From the cell containing the given text, extract its center point as [x, y] coordinate. 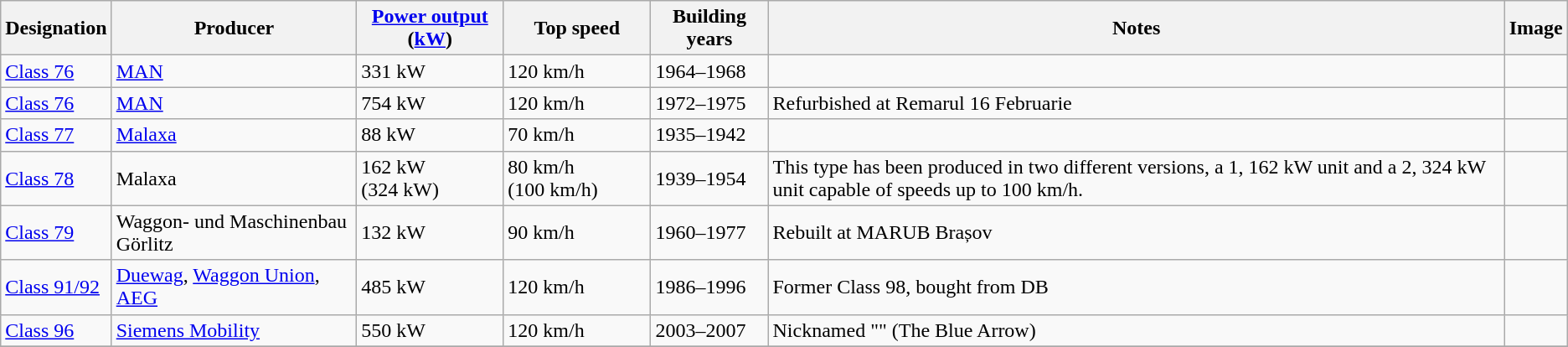
Former Class 98, bought from DB [1136, 287]
70 km/h [577, 135]
Class 96 [56, 330]
162 kW (324 kW) [431, 178]
Duewag, Waggon Union, AEG [235, 287]
2003–2007 [709, 330]
Class 78 [56, 178]
485 kW [431, 287]
Nicknamed "" (The Blue Arrow) [1136, 330]
Top speed [577, 28]
754 kW [431, 103]
1986–1996 [709, 287]
1964–1968 [709, 71]
Waggon- und Maschinenbau Görlitz [235, 233]
Producer [235, 28]
132 kW [431, 233]
Designation [56, 28]
90 km/h [577, 233]
80 km/h (100 km/h) [577, 178]
1960–1977 [709, 233]
Image [1536, 28]
Rebuilt at MARUB Brașov [1136, 233]
1935–1942 [709, 135]
Notes [1136, 28]
331 kW [431, 71]
This type has been produced in two different versions, a 1, 162 kW unit and a 2, 324 kW unit capable of speeds up to 100 km/h. [1136, 178]
Class 77 [56, 135]
Refurbished at Remarul 16 Februarie [1136, 103]
1972–1975 [709, 103]
1939–1954 [709, 178]
550 kW [431, 330]
Power output (kW) [431, 28]
Building years [709, 28]
Class 91/92 [56, 287]
Siemens Mobility [235, 330]
Class 79 [56, 233]
88 kW [431, 135]
